For the text-containing cell, return its midpoint in [X, Y] coordinate format. 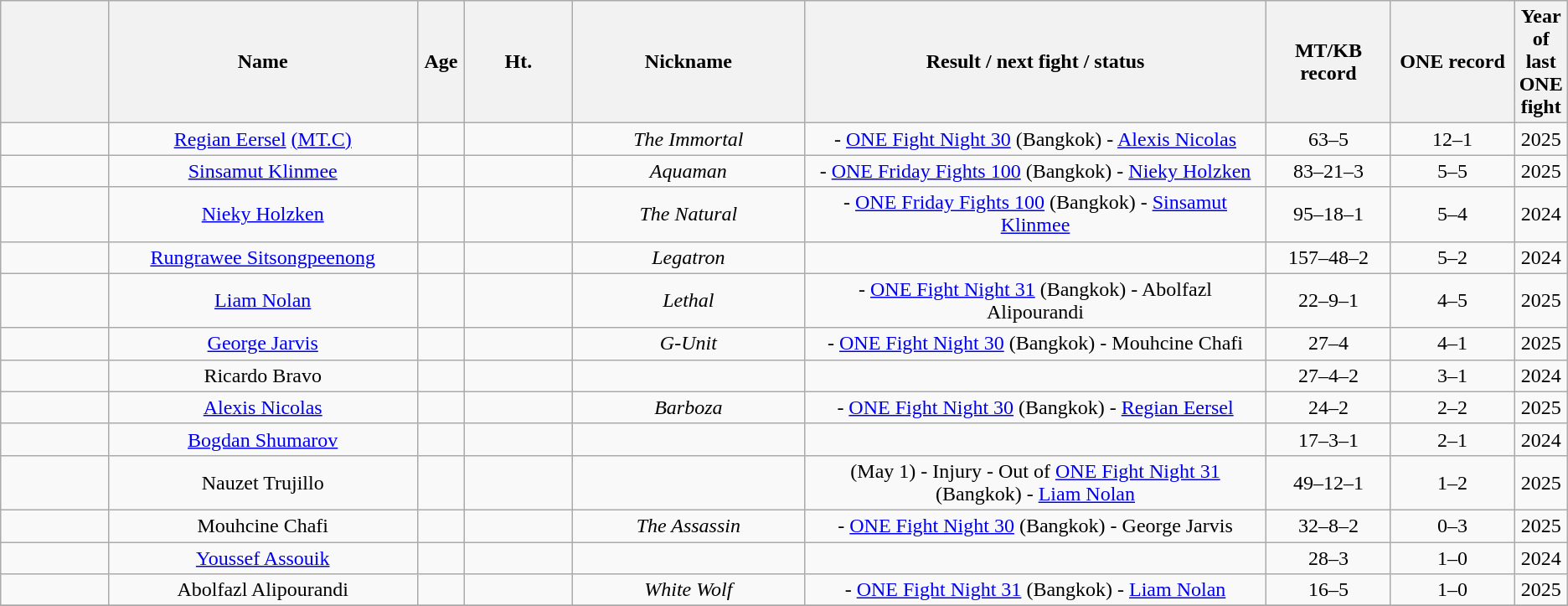
The Assassin [689, 526]
Bogdan Shumarov [263, 439]
Result / next fight / status [1035, 62]
Aquaman [689, 171]
24–2 [1328, 407]
63–5 [1328, 139]
27–4 [1328, 344]
Name [263, 62]
3–1 [1452, 376]
Barboza [689, 407]
The Immortal [689, 139]
White Wolf [689, 590]
0–3 [1452, 526]
Nieky Holzken [263, 215]
22–9–1 [1328, 300]
16–5 [1328, 590]
The Natural [689, 215]
(May 1) - Injury - Out of ONE Fight Night 31 (Bangkok) - Liam Nolan [1035, 483]
95–18–1 [1328, 215]
MT/KB record [1328, 62]
G-Unit [689, 344]
Legatron [689, 257]
27–4–2 [1328, 376]
- ONE Fight Night 30 (Bangkok) - Alexis Nicolas [1035, 139]
4–5 [1452, 300]
4–1 [1452, 344]
Nauzet Trujillo [263, 483]
Age [441, 62]
49–12–1 [1328, 483]
- ONE Fight Night 30 (Bangkok) - George Jarvis [1035, 526]
83–21–3 [1328, 171]
Lethal [689, 300]
Regian Eersel (MT.C) [263, 139]
5–4 [1452, 215]
2–1 [1452, 439]
Nickname [689, 62]
1–2 [1452, 483]
- ONE Fight Night 31 (Bangkok) - Liam Nolan [1035, 590]
Youssef Assouik [263, 557]
5–5 [1452, 171]
Ht. [518, 62]
Rungrawee Sitsongpeenong [263, 257]
Liam Nolan [263, 300]
- ONE Fight Night 30 (Bangkok) - Regian Eersel [1035, 407]
Mouhcine Chafi [263, 526]
Sinsamut Klinmee [263, 171]
- ONE Friday Fights 100 (Bangkok) - Nieky Holzken [1035, 171]
Year of last ONE fight [1541, 62]
ONE record [1452, 62]
157–48–2 [1328, 257]
32–8–2 [1328, 526]
- ONE Fight Night 30 (Bangkok) - Mouhcine Chafi [1035, 344]
- ONE Friday Fights 100 (Bangkok) - Sinsamut Klinmee [1035, 215]
12–1 [1452, 139]
28–3 [1328, 557]
Abolfazl Alipourandi [263, 590]
2–2 [1452, 407]
5–2 [1452, 257]
- ONE Fight Night 31 (Bangkok) - Abolfazl Alipourandi [1035, 300]
Alexis Nicolas [263, 407]
17–3–1 [1328, 439]
Ricardo Bravo [263, 376]
George Jarvis [263, 344]
